Determine the [X, Y] coordinate at the center of the cell enclosing the given text.  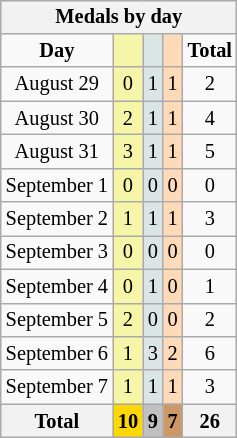
August 31 [57, 152]
10 [128, 421]
August 29 [57, 84]
September 5 [57, 320]
September 6 [57, 354]
9 [153, 421]
5 [210, 152]
Medals by day [119, 17]
September 4 [57, 286]
September 3 [57, 253]
6 [210, 354]
August 30 [57, 118]
September 7 [57, 387]
7 [173, 421]
4 [210, 118]
26 [210, 421]
September 1 [57, 185]
Day [57, 51]
September 2 [57, 219]
